Output the [X, Y] coordinate of the center of the cell containing the given text.  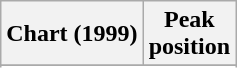
Chart (1999) [72, 34]
Peakposition [189, 34]
